Return (X, Y) of the center of cell containing provided text 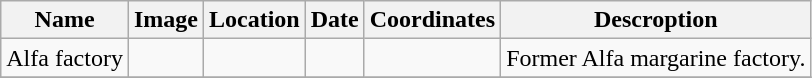
Alfa factory (65, 58)
Former Alfa margarine factory. (656, 58)
Location (254, 20)
Coordinates (432, 20)
Image (166, 20)
Name (65, 20)
Date (334, 20)
Descroption (656, 20)
